Locate the cell with the specified text and output its [x, y] center coordinate. 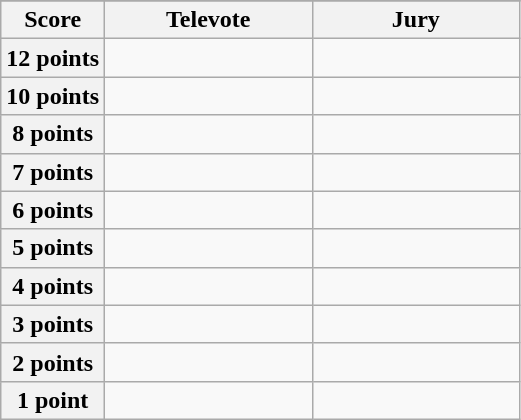
12 points [53, 58]
3 points [53, 324]
Jury [416, 20]
5 points [53, 248]
Score [53, 20]
6 points [53, 210]
10 points [53, 96]
4 points [53, 286]
2 points [53, 362]
Televote [209, 20]
7 points [53, 172]
8 points [53, 134]
1 point [53, 400]
